Find where the given text appears and provide that cell's center as (x, y) coordinate. 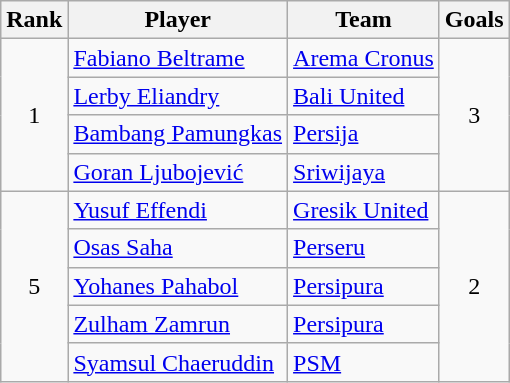
Gresik United (364, 210)
Bali United (364, 96)
5 (34, 286)
Yusuf Effendi (178, 210)
Osas Saha (178, 248)
1 (34, 115)
Yohanes Pahabol (178, 286)
PSM (364, 362)
3 (474, 115)
Lerby Eliandry (178, 96)
Zulham Zamrun (178, 324)
Perseru (364, 248)
2 (474, 286)
Rank (34, 20)
Fabiano Beltrame (178, 58)
Arema Cronus (364, 58)
Team (364, 20)
Goals (474, 20)
Bambang Pamungkas (178, 134)
Goran Ljubojević (178, 172)
Syamsul Chaeruddin (178, 362)
Persija (364, 134)
Player (178, 20)
Sriwijaya (364, 172)
